Return (x, y) of the center of cell containing provided text 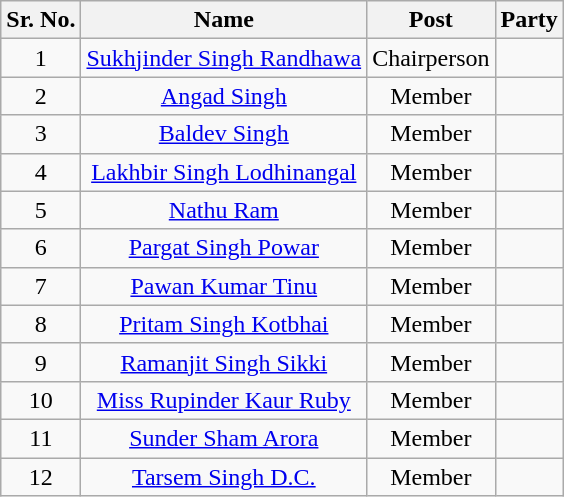
Nathu Ram (224, 210)
Pawan Kumar Tinu (224, 286)
Sukhjinder Singh Randhawa (224, 58)
Miss Rupinder Kaur Ruby (224, 400)
Tarsem Singh D.C. (224, 477)
Sunder Sham Arora (224, 438)
9 (41, 362)
Post (431, 20)
6 (41, 248)
5 (41, 210)
2 (41, 96)
Baldev Singh (224, 134)
1 (41, 58)
Pritam Singh Kotbhai (224, 324)
4 (41, 172)
Pargat Singh Powar (224, 248)
11 (41, 438)
10 (41, 400)
3 (41, 134)
Party (529, 20)
Lakhbir Singh Lodhinangal (224, 172)
Chairperson (431, 58)
Angad Singh (224, 96)
12 (41, 477)
Sr. No. (41, 20)
Ramanjit Singh Sikki (224, 362)
7 (41, 286)
Name (224, 20)
8 (41, 324)
